Detect which cell encompasses the target text, then output its [x, y] center coordinate. 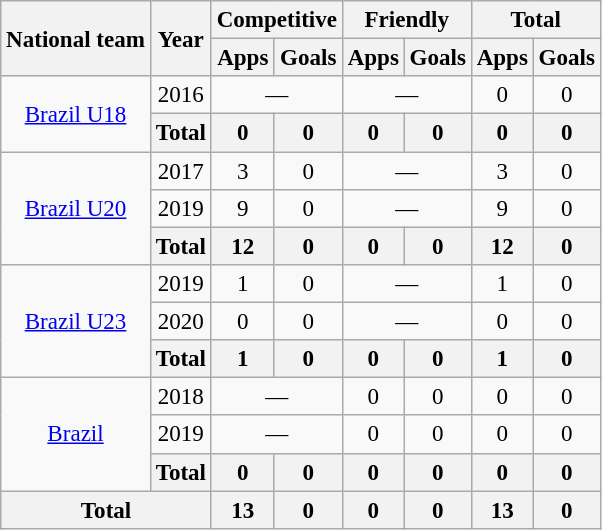
2020 [180, 322]
2017 [180, 171]
Competitive [276, 20]
2018 [180, 397]
2016 [180, 95]
Brazil [76, 434]
National team [76, 38]
Friendly [406, 20]
Brazil U18 [76, 114]
Year [180, 38]
Brazil U23 [76, 322]
Brazil U20 [76, 208]
